Locate the cell with the specified text and output its [x, y] center coordinate. 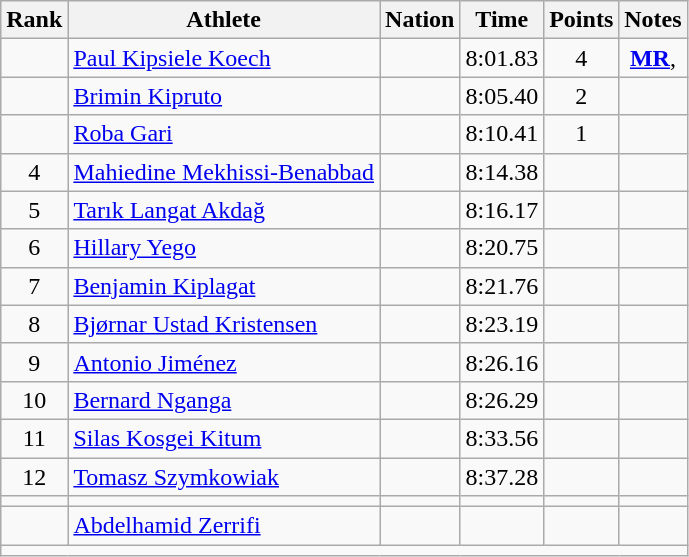
2 [582, 96]
11 [34, 438]
6 [34, 248]
8:10.41 [502, 134]
Tomasz Szymkowiak [224, 477]
MR, [653, 58]
Benjamin Kiplagat [224, 286]
Mahiedine Mekhissi-Benabbad [224, 172]
12 [34, 477]
8:26.29 [502, 400]
8:16.17 [502, 210]
8:37.28 [502, 477]
Brimin Kipruto [224, 96]
Silas Kosgei Kitum [224, 438]
8:21.76 [502, 286]
Roba Gari [224, 134]
Athlete [224, 20]
Bernard Nganga [224, 400]
1 [582, 134]
Tarık Langat Akdağ [224, 210]
Nation [420, 20]
Paul Kipsiele Koech [224, 58]
5 [34, 210]
9 [34, 362]
8:20.75 [502, 248]
8:01.83 [502, 58]
Hillary Yego [224, 248]
Abdelhamid Zerrifi [224, 526]
Rank [34, 20]
10 [34, 400]
Antonio Jiménez [224, 362]
Bjørnar Ustad Kristensen [224, 324]
8:26.16 [502, 362]
Points [582, 20]
8:23.19 [502, 324]
8 [34, 324]
8:33.56 [502, 438]
8:05.40 [502, 96]
7 [34, 286]
Notes [653, 20]
8:14.38 [502, 172]
Time [502, 20]
